Scan for the cell matching the given text and deliver its [X, Y] coordinate at center. 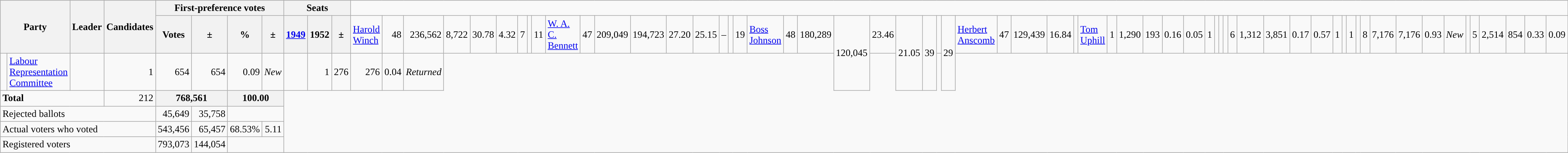
35,758 [210, 114]
11 [539, 34]
19 [740, 34]
144,054 [210, 144]
% [244, 34]
236,562 [423, 34]
209,049 [612, 34]
Party [35, 27]
Harold Winch [366, 34]
120,045 [852, 53]
0.05 [1194, 34]
29 [948, 53]
4.32 [507, 34]
129,439 [1029, 34]
Registered voters [78, 144]
Boss Johnson [765, 34]
0.04 [393, 72]
8 [1365, 34]
W. A. C. Bennett [563, 34]
Total [52, 98]
Returned [423, 72]
27.20 [680, 34]
65,457 [210, 129]
– [724, 34]
7 [522, 34]
5 [1475, 34]
768,561 [191, 98]
100.00 [256, 98]
16.84 [1060, 34]
6 [1232, 34]
2,514 [1493, 34]
212 [130, 98]
793,073 [173, 144]
854 [1515, 34]
1952 [320, 34]
Herbert Anscomb [976, 34]
30.78 [483, 34]
5.11 [273, 129]
0.57 [1322, 34]
194,723 [648, 34]
1949 [295, 34]
21.05 [909, 53]
25.15 [706, 34]
0.17 [1301, 34]
180,289 [816, 34]
23.46 [883, 34]
543,456 [173, 129]
193 [1153, 34]
39 [929, 53]
Candidates [130, 27]
Actual voters who voted [78, 129]
First-preference votes [219, 8]
Votes [173, 34]
45,649 [173, 114]
Leader [87, 27]
0.93 [1433, 34]
68.53% [244, 129]
8,722 [457, 34]
1,290 [1130, 34]
Seats [317, 8]
3,851 [1277, 34]
0.16 [1173, 34]
Rejected ballots [78, 114]
Labour Representation Committee [39, 72]
Tom Uphill [1092, 34]
0.33 [1536, 34]
1,312 [1251, 34]
